Scan for the cell matching the given text and deliver its (x, y) coordinate at center. 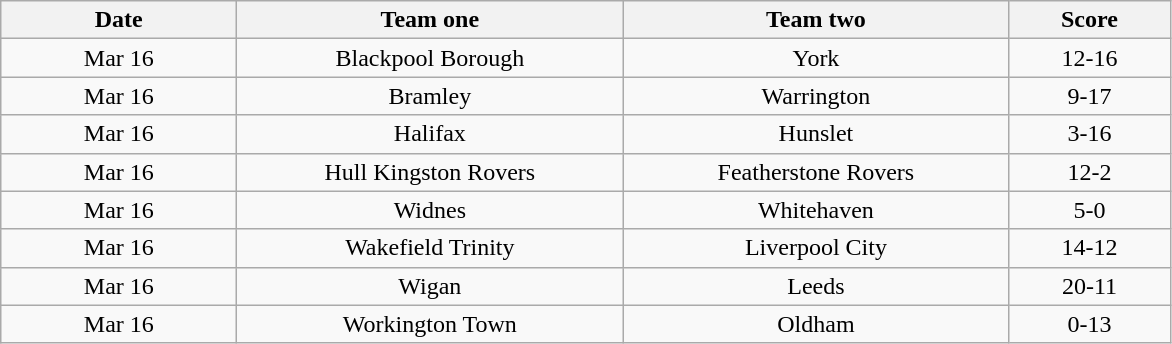
3-16 (1090, 134)
York (816, 58)
Date (119, 20)
12-2 (1090, 172)
Liverpool City (816, 248)
Score (1090, 20)
Hull Kingston Rovers (430, 172)
Team one (430, 20)
5-0 (1090, 210)
14-12 (1090, 248)
Featherstone Rovers (816, 172)
12-16 (1090, 58)
Widnes (430, 210)
Warrington (816, 96)
Leeds (816, 286)
9-17 (1090, 96)
Workington Town (430, 324)
Oldham (816, 324)
Hunslet (816, 134)
0-13 (1090, 324)
Team two (816, 20)
Wigan (430, 286)
Halifax (430, 134)
20-11 (1090, 286)
Blackpool Borough (430, 58)
Bramley (430, 96)
Wakefield Trinity (430, 248)
Whitehaven (816, 210)
